Determine the (x, y) coordinate at the center of the cell enclosing the given text.  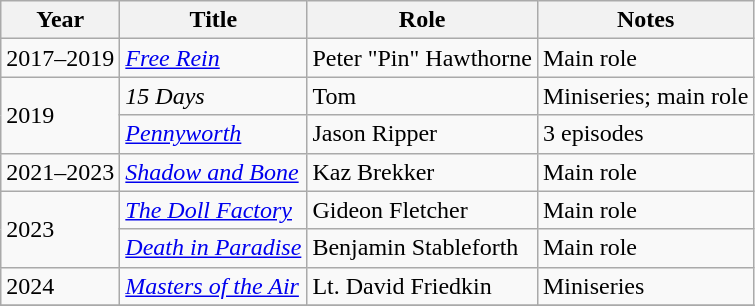
Tom (422, 96)
2019 (60, 115)
Miniseries (645, 286)
Gideon Fletcher (422, 210)
The Doll Factory (214, 210)
15 Days (214, 96)
Masters of the Air (214, 286)
Miniseries; main role (645, 96)
2023 (60, 229)
Jason Ripper (422, 134)
Role (422, 20)
2024 (60, 286)
Kaz Brekker (422, 172)
3 episodes (645, 134)
Free Rein (214, 58)
Year (60, 20)
Benjamin Stableforth (422, 248)
Title (214, 20)
Peter "Pin" Hawthorne (422, 58)
Lt. David Friedkin (422, 286)
Notes (645, 20)
2017–2019 (60, 58)
Shadow and Bone (214, 172)
Death in Paradise (214, 248)
2021–2023 (60, 172)
Pennyworth (214, 134)
